Pinpoint the cell where the given text exists, returning its [x, y] midpoint coordinate. 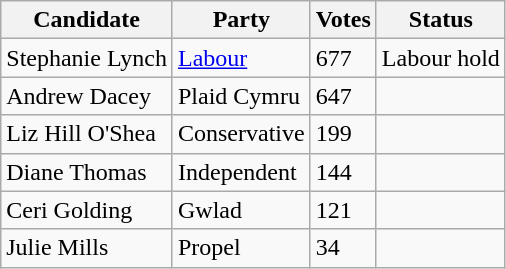
Ceri Golding [87, 210]
Labour [241, 58]
Andrew Dacey [87, 96]
Labour hold [440, 58]
677 [343, 58]
Votes [343, 20]
Propel [241, 248]
Candidate [87, 20]
121 [343, 210]
144 [343, 172]
Conservative [241, 134]
Independent [241, 172]
Gwlad [241, 210]
647 [343, 96]
Status [440, 20]
Plaid Cymru [241, 96]
Stephanie Lynch [87, 58]
Diane Thomas [87, 172]
34 [343, 248]
Julie Mills [87, 248]
199 [343, 134]
Party [241, 20]
Liz Hill O'Shea [87, 134]
